Return the (X, Y) coordinate for the center point of the cell that contains the specified text.  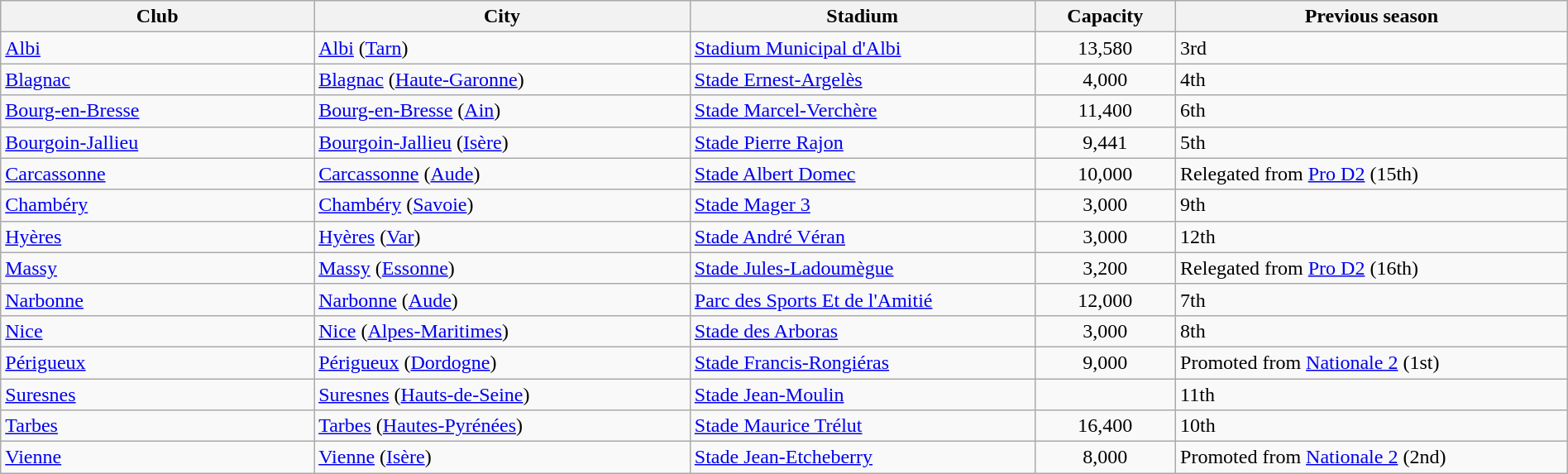
Nice (157, 331)
Stade Maurice Trélut (862, 426)
11,400 (1105, 111)
10th (1372, 426)
3,200 (1105, 268)
Stade Mager 3 (862, 205)
Nice (Alpes-Maritimes) (503, 331)
Vienne (157, 457)
5th (1372, 142)
Chambéry (Savoie) (503, 205)
Vienne (Isère) (503, 457)
4,000 (1105, 79)
12th (1372, 237)
Périgueux (157, 362)
8,000 (1105, 457)
Relegated from Pro D2 (15th) (1372, 174)
Stade André Véran (862, 237)
Stadium Municipal d'Albi (862, 48)
Chambéry (157, 205)
8th (1372, 331)
9th (1372, 205)
Bourgoin-Jallieu (Isère) (503, 142)
Tarbes (157, 426)
Stade des Arboras (862, 331)
Tarbes (Hautes-Pyrénées) (503, 426)
Suresnes (157, 395)
Albi (157, 48)
Suresnes (Hauts-de-Seine) (503, 395)
Parc des Sports Et de l'Amitié (862, 299)
Club (157, 17)
Stade Ernest-Argelès (862, 79)
3rd (1372, 48)
Narbonne (157, 299)
11th (1372, 395)
Albi (Tarn) (503, 48)
Stade Francis-Rongiéras (862, 362)
Stade Jean-Moulin (862, 395)
Carcassonne (157, 174)
Stade Jules-Ladoumègue (862, 268)
Bourg-en-Bresse (Ain) (503, 111)
Hyères (Var) (503, 237)
Relegated from Pro D2 (16th) (1372, 268)
13,580 (1105, 48)
Massy (Essonne) (503, 268)
Carcassonne (Aude) (503, 174)
Stade Pierre Rajon (862, 142)
7th (1372, 299)
Capacity (1105, 17)
Stade Albert Domec (862, 174)
City (503, 17)
16,400 (1105, 426)
Périgueux (Dordogne) (503, 362)
12,000 (1105, 299)
Narbonne (Aude) (503, 299)
9,441 (1105, 142)
6th (1372, 111)
Bourgoin-Jallieu (157, 142)
Blagnac (157, 79)
Stade Jean-Etcheberry (862, 457)
Stade Marcel-Verchère (862, 111)
Hyères (157, 237)
Promoted from Nationale 2 (1st) (1372, 362)
10,000 (1105, 174)
9,000 (1105, 362)
Bourg-en-Bresse (157, 111)
4th (1372, 79)
Blagnac (Haute-Garonne) (503, 79)
Previous season (1372, 17)
Massy (157, 268)
Promoted from Nationale 2 (2nd) (1372, 457)
Stadium (862, 17)
